Identify which cell holds the provided text, then report its (x, y) central coordinate. 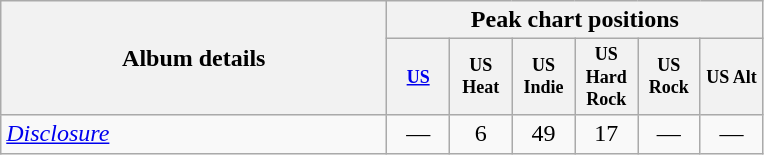
US Indie (544, 77)
US (418, 77)
6 (480, 134)
17 (606, 134)
Peak chart positions (575, 20)
US Hard Rock (606, 77)
Album details (194, 58)
Disclosure (194, 134)
49 (544, 134)
US Heat (480, 77)
US Alt (732, 77)
US Rock (670, 77)
